Detect which cell encompasses the target text, then output its (x, y) center coordinate. 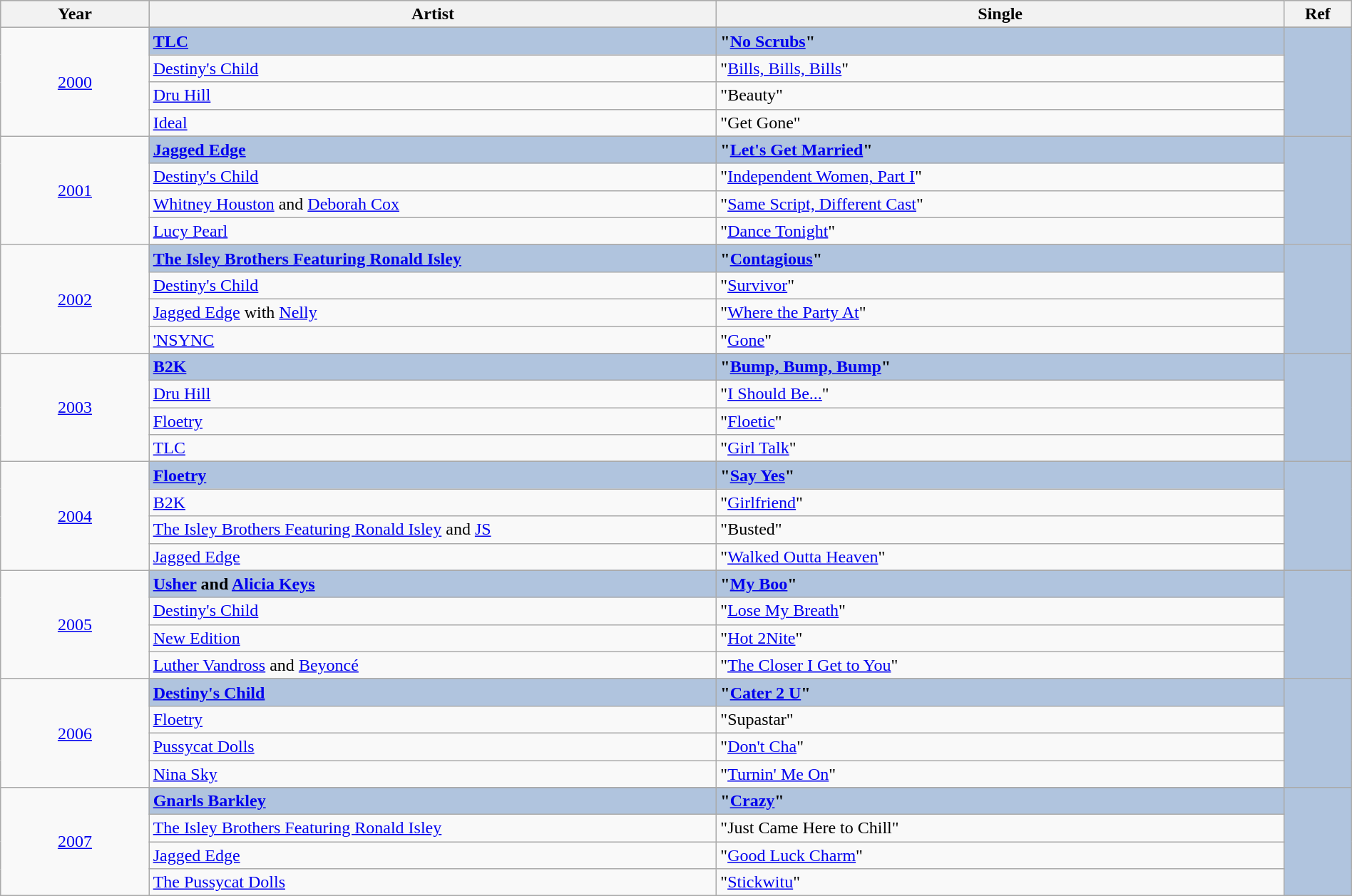
Usher and Alicia Keys (433, 584)
"No Scrubs" (1000, 41)
'NSYNC (433, 340)
"Bills, Bills, Bills" (1000, 68)
"Turnin' Me On" (1000, 773)
"Just Came Here to Chill" (1000, 828)
The Pussycat Dolls (433, 882)
"Don't Cha" (1000, 746)
"Dance Tonight" (1000, 231)
2004 (75, 516)
The Isley Brothers Featuring Ronald Isley and JS (433, 530)
"Lose My Breath" (1000, 611)
"Girlfriend" (1000, 503)
2006 (75, 733)
Ideal (433, 123)
Luther Vandross and Beyoncé (433, 665)
Ref (1318, 14)
New Edition (433, 638)
"Independent Women, Part I" (1000, 177)
Lucy Pearl (433, 231)
Nina Sky (433, 773)
Year (75, 14)
"Hot 2Nite" (1000, 638)
"I Should Be..." (1000, 394)
Artist (433, 14)
2000 (75, 82)
2002 (75, 299)
"Survivor" (1000, 285)
Pussycat Dolls (433, 746)
"Busted" (1000, 530)
"Beauty" (1000, 96)
"Contagious" (1000, 258)
"Supastar" (1000, 719)
"Good Luck Charm" (1000, 855)
"Crazy" (1000, 801)
2001 (75, 190)
"Girl Talk" (1000, 448)
2003 (75, 408)
"The Closer I Get to You" (1000, 665)
2005 (75, 624)
Single (1000, 14)
Whitney Houston and Deborah Cox (433, 204)
"My Boo" (1000, 584)
"Same Script, Different Cast" (1000, 204)
"Where the Party At" (1000, 312)
"Say Yes" (1000, 475)
"Let's Get Married" (1000, 150)
"Walked Outta Heaven" (1000, 557)
"Bump, Bump, Bump" (1000, 367)
"Stickwitu" (1000, 882)
"Get Gone" (1000, 123)
Gnarls Barkley (433, 801)
"Floetic" (1000, 421)
"Cater 2 U" (1000, 692)
2007 (75, 842)
"Gone" (1000, 340)
Jagged Edge with Nelly (433, 312)
